Pinpoint the cell where the given text exists, returning its [x, y] midpoint coordinate. 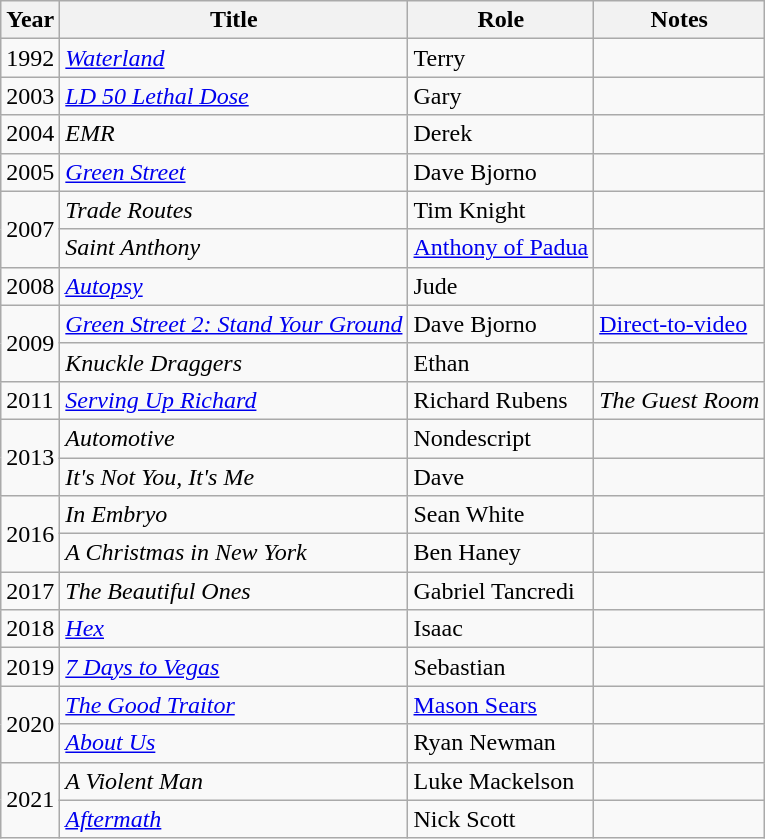
2007 [30, 229]
Mason Sears [501, 705]
2008 [30, 286]
Waterland [234, 58]
1992 [30, 58]
Dave [501, 477]
Hex [234, 629]
Gary [501, 96]
Knuckle Draggers [234, 362]
Terry [501, 58]
A Christmas in New York [234, 553]
2019 [30, 667]
2005 [30, 172]
Ryan Newman [501, 743]
Year [30, 20]
Serving Up Richard [234, 400]
Saint Anthony [234, 248]
Derek [501, 134]
Autopsy [234, 286]
The Good Traitor [234, 705]
Ben Haney [501, 553]
Direct-to-video [680, 324]
2003 [30, 96]
Tim Knight [501, 210]
Trade Routes [234, 210]
2011 [30, 400]
About Us [234, 743]
Sean White [501, 515]
2004 [30, 134]
Aftermath [234, 819]
Sebastian [501, 667]
Nondescript [501, 438]
Title [234, 20]
2013 [30, 457]
Gabriel Tancredi [501, 591]
Richard Rubens [501, 400]
7 Days to Vegas [234, 667]
Isaac [501, 629]
Green Street 2: Stand Your Ground [234, 324]
2020 [30, 724]
Notes [680, 20]
Role [501, 20]
Green Street [234, 172]
Luke Mackelson [501, 781]
In Embryo [234, 515]
The Beautiful Ones [234, 591]
2016 [30, 534]
The Guest Room [680, 400]
Jude [501, 286]
Nick Scott [501, 819]
2018 [30, 629]
2017 [30, 591]
Automotive [234, 438]
A Violent Man [234, 781]
Anthony of Padua [501, 248]
EMR [234, 134]
LD 50 Lethal Dose [234, 96]
2021 [30, 800]
2009 [30, 343]
Ethan [501, 362]
It's Not You, It's Me [234, 477]
